Scan for the cell matching the given text and deliver its [x, y] coordinate at center. 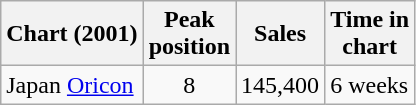
Chart (2001) [72, 34]
145,400 [280, 85]
Japan Oricon [72, 85]
Sales [280, 34]
8 [189, 85]
Peakposition [189, 34]
6 weeks [370, 85]
Time inchart [370, 34]
